Locate the cell with the specified text and output its (X, Y) center coordinate. 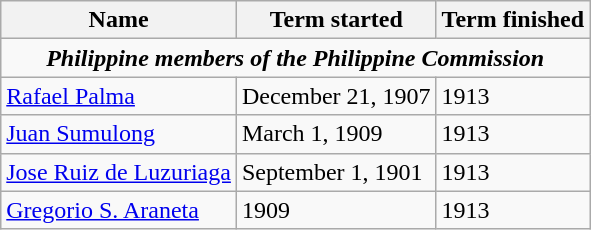
Term started (336, 20)
Juan Sumulong (119, 134)
December 21, 1907 (336, 96)
Philippine members of the Philippine Commission (296, 58)
Rafael Palma (119, 96)
Term finished (513, 20)
September 1, 1901 (336, 172)
Jose Ruiz de Luzuriaga (119, 172)
March 1, 1909 (336, 134)
Name (119, 20)
1909 (336, 210)
Gregorio S. Araneta (119, 210)
